Scan for the cell matching the given text and deliver its (X, Y) coordinate at center. 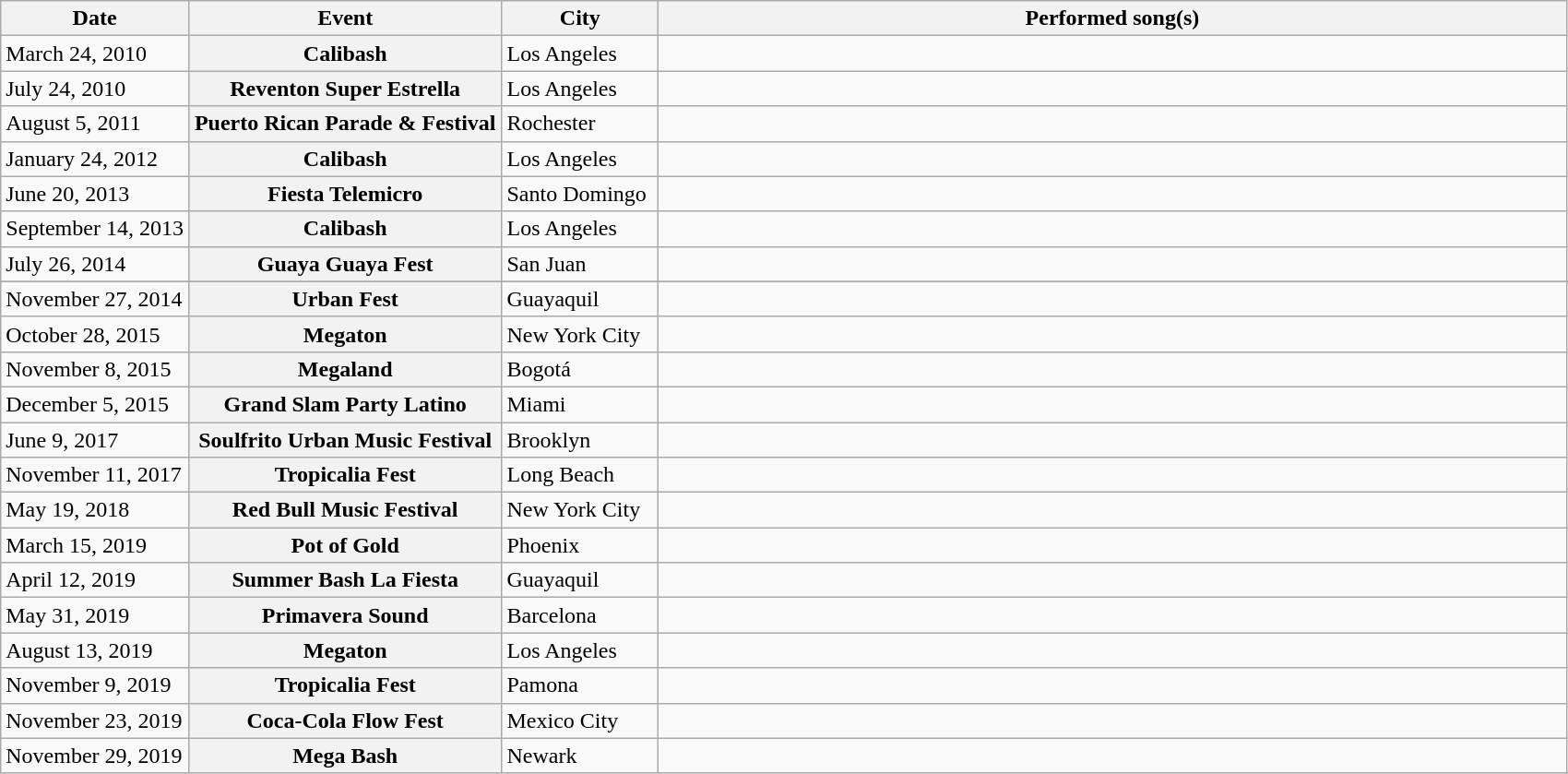
March 24, 2010 (95, 54)
August 13, 2019 (95, 650)
January 24, 2012 (95, 159)
March 15, 2019 (95, 545)
Fiesta Telemicro (345, 194)
Puerto Rican Parade & Festival (345, 124)
Red Bull Music Festival (345, 510)
Mexico City (580, 720)
Bogotá (580, 369)
Date (95, 18)
November 9, 2019 (95, 685)
Megaland (345, 369)
San Juan (580, 264)
August 5, 2011 (95, 124)
Pamona (580, 685)
November 11, 2017 (95, 475)
October 28, 2015 (95, 334)
Phoenix (580, 545)
May 31, 2019 (95, 615)
May 19, 2018 (95, 510)
September 14, 2013 (95, 229)
Urban Fest (345, 299)
Reventon Super Estrella (345, 89)
December 5, 2015 (95, 404)
Newark (580, 756)
Summer Bash La Fiesta (345, 580)
Barcelona (580, 615)
Performed song(s) (1112, 18)
June 20, 2013 (95, 194)
Mega Bash (345, 756)
April 12, 2019 (95, 580)
Pot of Gold (345, 545)
City (580, 18)
Grand Slam Party Latino (345, 404)
Soulfrito Urban Music Festival (345, 440)
Miami (580, 404)
November 23, 2019 (95, 720)
November 8, 2015 (95, 369)
June 9, 2017 (95, 440)
July 24, 2010 (95, 89)
Santo Domingo (580, 194)
Event (345, 18)
Brooklyn (580, 440)
Guaya Guaya Fest (345, 264)
Long Beach (580, 475)
Primavera Sound (345, 615)
Rochester (580, 124)
November 27, 2014 (95, 299)
July 26, 2014 (95, 264)
November 29, 2019 (95, 756)
Coca-Cola Flow Fest (345, 720)
